Output the [X, Y] coordinate of the center of the cell containing the given text.  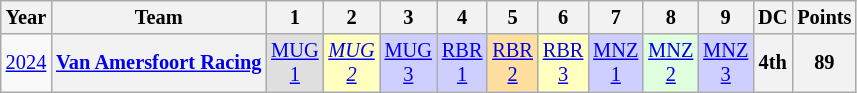
RBR3 [563, 63]
RBR1 [462, 63]
7 [616, 17]
5 [512, 17]
3 [408, 17]
89 [824, 63]
2 [352, 17]
2024 [26, 63]
9 [726, 17]
4 [462, 17]
MNZ1 [616, 63]
Points [824, 17]
MNZ3 [726, 63]
4th [772, 63]
Year [26, 17]
MUG3 [408, 63]
1 [294, 17]
MUG1 [294, 63]
Team [158, 17]
RBR2 [512, 63]
MNZ2 [670, 63]
Van Amersfoort Racing [158, 63]
6 [563, 17]
DC [772, 17]
8 [670, 17]
MUG2 [352, 63]
